Detect which cell encompasses the target text, then output its [X, Y] center coordinate. 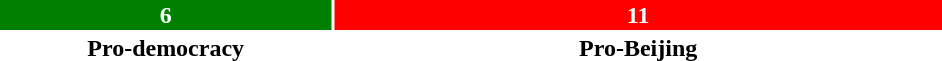
6 [166, 15]
11 [638, 15]
